Extract the (x, y) coordinate from the center of the cell holding the provided text.  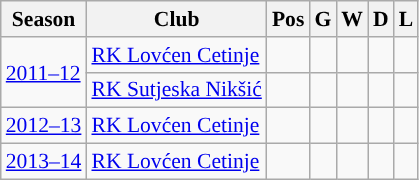
2011–12 (44, 72)
2012–13 (44, 126)
Club (176, 19)
L (406, 19)
D (381, 19)
2013–14 (44, 162)
W (352, 19)
RK Sutjeska Nikšić (176, 90)
Pos (288, 19)
Season (44, 19)
G (322, 19)
